Detect which cell encompasses the target text, then output its (X, Y) center coordinate. 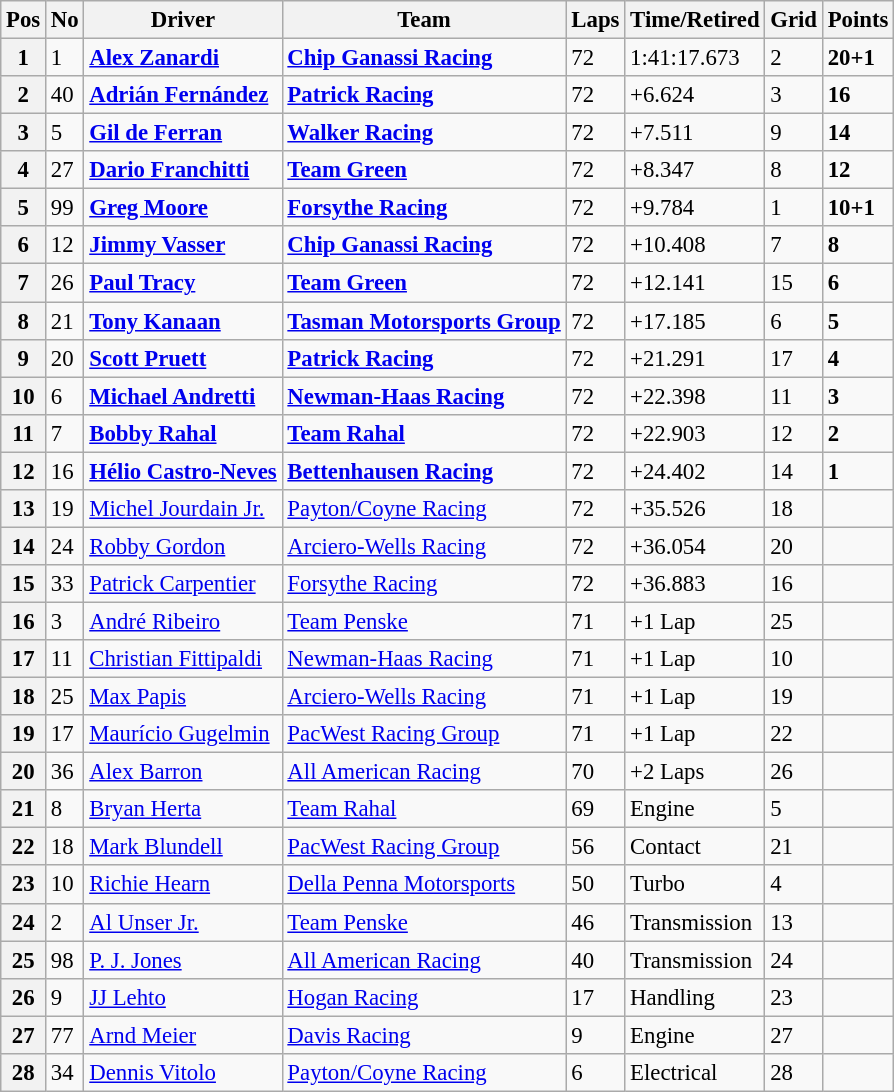
Maurício Gugelmin (183, 734)
98 (65, 960)
Handling (695, 997)
69 (596, 809)
+9.784 (695, 208)
Christian Fittipaldi (183, 659)
Hélio Castro-Neves (183, 471)
70 (596, 772)
99 (65, 208)
Dario Franchitti (183, 170)
Michael Andretti (183, 396)
André Ribeiro (183, 621)
Turbo (695, 885)
+22.903 (695, 433)
+17.185 (695, 321)
36 (65, 772)
Alex Barron (183, 772)
Michel Jourdain Jr. (183, 509)
Pos (24, 20)
56 (596, 847)
Time/Retired (695, 20)
+2 Laps (695, 772)
Bobby Rahal (183, 433)
+7.511 (695, 133)
Dennis Vitolo (183, 1073)
46 (596, 922)
Arnd Meier (183, 1035)
Contact (695, 847)
Al Unser Jr. (183, 922)
Max Papis (183, 697)
Tasman Motorsports Group (424, 321)
Scott Pruett (183, 358)
+36.883 (695, 584)
Jimmy Vasser (183, 245)
50 (596, 885)
Patrick Carpentier (183, 584)
Della Penna Motorsports (424, 885)
Adrián Fernández (183, 95)
+36.054 (695, 546)
Grid (794, 20)
Team (424, 20)
Hogan Racing (424, 997)
JJ Lehto (183, 997)
Electrical (695, 1073)
Bettenhausen Racing (424, 471)
Tony Kanaan (183, 321)
20+1 (858, 58)
Paul Tracy (183, 283)
1:41:17.673 (695, 58)
Laps (596, 20)
Walker Racing (424, 133)
+12.141 (695, 283)
+35.526 (695, 509)
Richie Hearn (183, 885)
P. J. Jones (183, 960)
Points (858, 20)
Davis Racing (424, 1035)
Gil de Ferran (183, 133)
10+1 (858, 208)
Bryan Herta (183, 809)
+22.398 (695, 396)
Alex Zanardi (183, 58)
+21.291 (695, 358)
77 (65, 1035)
Mark Blundell (183, 847)
+10.408 (695, 245)
+6.624 (695, 95)
Robby Gordon (183, 546)
Greg Moore (183, 208)
+24.402 (695, 471)
34 (65, 1073)
No (65, 20)
Driver (183, 20)
33 (65, 584)
+8.347 (695, 170)
